Output the (x, y) coordinate of the center of the cell containing the given text.  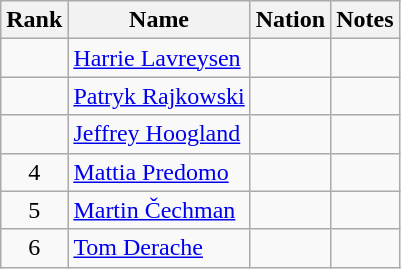
Nation (290, 20)
Martin Čechman (159, 210)
Patryk Rajkowski (159, 96)
Name (159, 20)
Jeffrey Hoogland (159, 134)
Rank (34, 20)
4 (34, 172)
Notes (365, 20)
Mattia Predomo (159, 172)
Tom Derache (159, 248)
Harrie Lavreysen (159, 58)
6 (34, 248)
5 (34, 210)
